Extract the [X, Y] coordinate from the center of the cell holding the provided text.  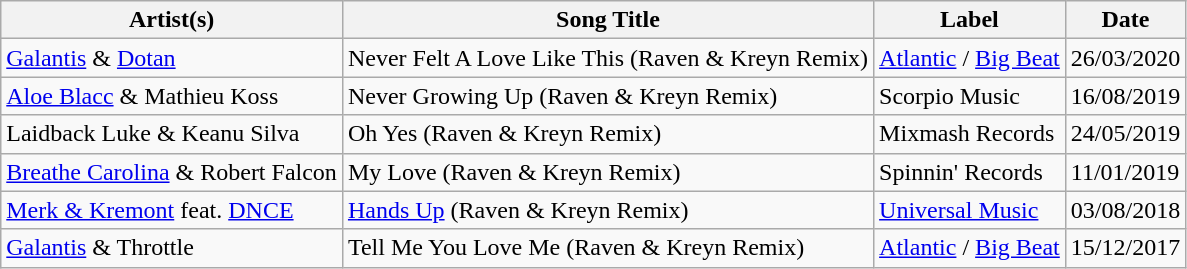
Laidback Luke & Keanu Silva [172, 134]
Galantis & Dotan [172, 58]
Never Felt A Love Like This (Raven & Kreyn Remix) [608, 58]
Galantis & Throttle [172, 248]
26/03/2020 [1125, 58]
16/08/2019 [1125, 96]
Merk & Kremont feat. DNCE [172, 210]
Tell Me You Love Me (Raven & Kreyn Remix) [608, 248]
11/01/2019 [1125, 172]
Aloe Blacc & Mathieu Koss [172, 96]
Hands Up (Raven & Kreyn Remix) [608, 210]
Never Growing Up (Raven & Kreyn Remix) [608, 96]
Breathe Carolina & Robert Falcon [172, 172]
Scorpio Music [970, 96]
15/12/2017 [1125, 248]
03/08/2018 [1125, 210]
My Love (Raven & Kreyn Remix) [608, 172]
Label [970, 20]
Artist(s) [172, 20]
Song Title [608, 20]
Date [1125, 20]
24/05/2019 [1125, 134]
Mixmash Records [970, 134]
Oh Yes (Raven & Kreyn Remix) [608, 134]
Spinnin' Records [970, 172]
Universal Music [970, 210]
